Extract the (X, Y) coordinate from the center of the cell holding the provided text.  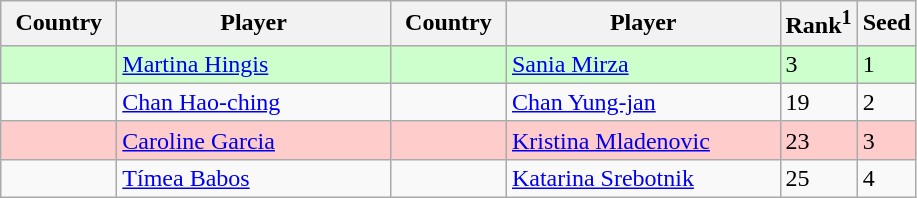
2 (886, 102)
19 (818, 102)
Seed (886, 24)
Rank1 (818, 24)
Kristina Mladenovic (643, 140)
4 (886, 178)
Chan Yung-jan (643, 102)
Katarina Srebotnik (643, 178)
Tímea Babos (254, 178)
Sania Mirza (643, 64)
Martina Hingis (254, 64)
1 (886, 64)
25 (818, 178)
Chan Hao-ching (254, 102)
Caroline Garcia (254, 140)
23 (818, 140)
